Identify which cell holds the provided text, then report its (x, y) central coordinate. 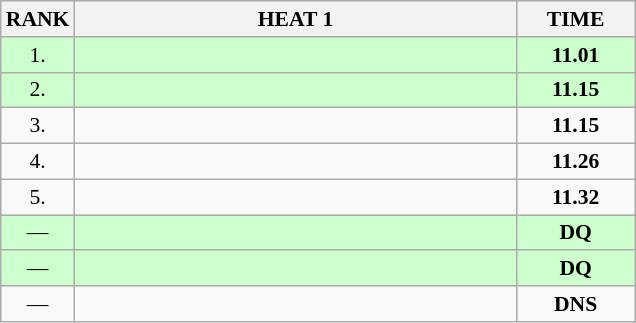
HEAT 1 (295, 19)
DNS (576, 304)
1. (38, 55)
11.32 (576, 197)
11.26 (576, 162)
TIME (576, 19)
11.01 (576, 55)
2. (38, 90)
5. (38, 197)
3. (38, 126)
RANK (38, 19)
4. (38, 162)
